Detect which cell encompasses the target text, then output its (X, Y) center coordinate. 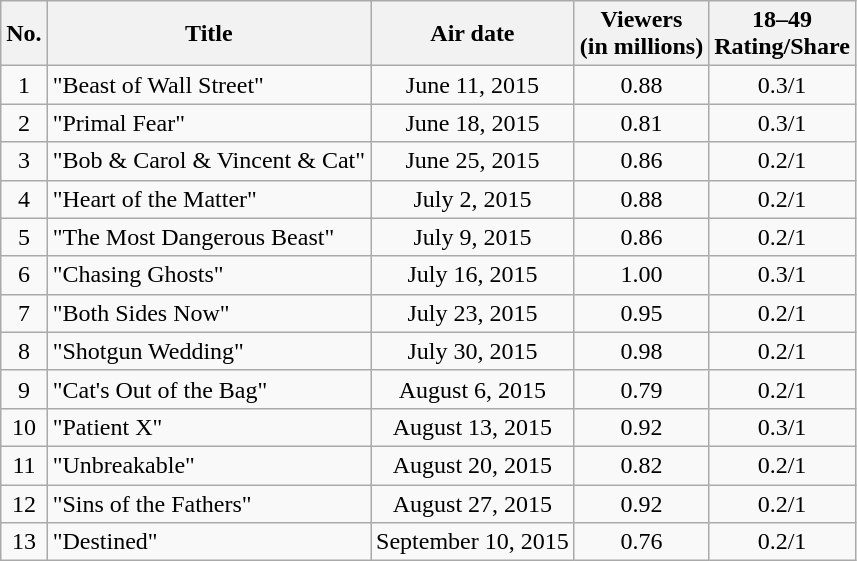
"Shotgun Wedding" (208, 351)
July 30, 2015 (473, 351)
"Sins of the Fathers" (208, 503)
Viewers(in millions) (641, 34)
9 (24, 389)
July 9, 2015 (473, 237)
"Destined" (208, 542)
"Chasing Ghosts" (208, 275)
12 (24, 503)
"Both Sides Now" (208, 313)
July 16, 2015 (473, 275)
August 27, 2015 (473, 503)
7 (24, 313)
August 6, 2015 (473, 389)
"Bob & Carol & Vincent & Cat" (208, 161)
"Heart of the Matter" (208, 199)
6 (24, 275)
11 (24, 465)
18–49Rating/Share (782, 34)
June 25, 2015 (473, 161)
0.76 (641, 542)
Title (208, 34)
August 20, 2015 (473, 465)
0.82 (641, 465)
13 (24, 542)
Air date (473, 34)
"Cat's Out of the Bag" (208, 389)
August 13, 2015 (473, 427)
10 (24, 427)
4 (24, 199)
1.00 (641, 275)
8 (24, 351)
2 (24, 123)
0.98 (641, 351)
"Beast of Wall Street" (208, 85)
1 (24, 85)
July 2, 2015 (473, 199)
June 18, 2015 (473, 123)
"Unbreakable" (208, 465)
"Patient X" (208, 427)
"The Most Dangerous Beast" (208, 237)
0.95 (641, 313)
No. (24, 34)
0.79 (641, 389)
3 (24, 161)
September 10, 2015 (473, 542)
July 23, 2015 (473, 313)
"Primal Fear" (208, 123)
0.81 (641, 123)
June 11, 2015 (473, 85)
5 (24, 237)
